Detect which cell encompasses the target text, then output its (x, y) center coordinate. 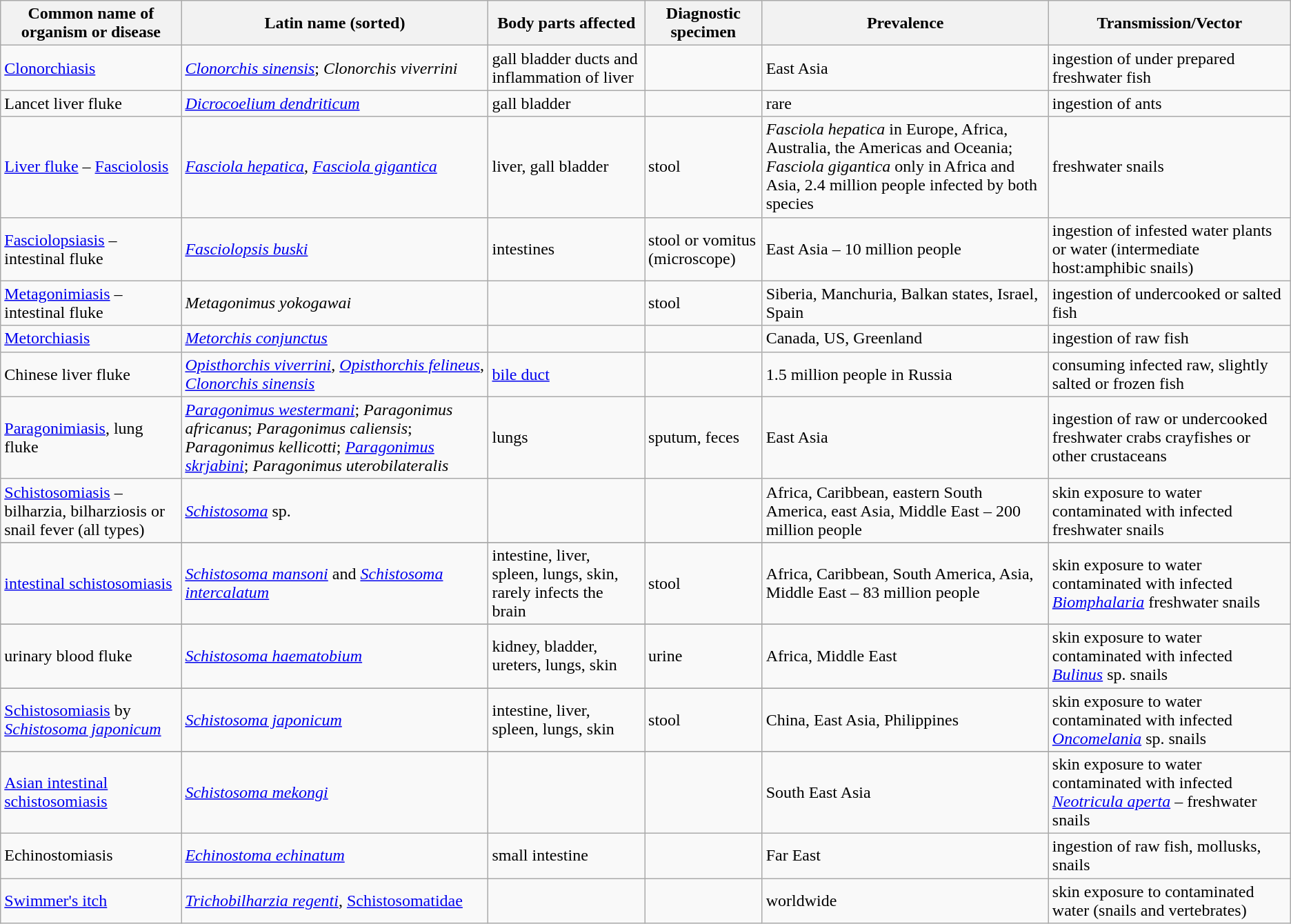
Clonorchiasis (91, 68)
small intestine (567, 856)
lungs (567, 437)
Schistosomiasis – bilharzia, bilharziosis or snail fever (all types) (91, 510)
ingestion of under prepared freshwater fish (1170, 68)
urinary blood fluke (91, 656)
Africa, Caribbean, eastern South America, east Asia, Middle East – 200 million people (905, 510)
Paragonimus westermani; Paragonimus africanus; Paragonimus caliensis; Paragonimus kellicotti; Paragonimus skrjabini; Paragonimus uterobilateralis (335, 437)
intestine, liver, spleen, lungs, skin, rarely infects the brain (567, 583)
Echinostoma echinatum (335, 856)
bile duct (567, 374)
Paragonimiasis, lung fluke (91, 437)
ingestion of raw or undercooked freshwater crabs crayfishes or other crustaceans (1170, 437)
skin exposure to water contaminated with infected Oncomelania sp. snails (1170, 720)
intestinal schistosomiasis (91, 583)
rare (905, 103)
Common name of organism or disease (91, 23)
ingestion of raw fish, mollusks, snails (1170, 856)
skin exposure to water contaminated with infected freshwater snails (1170, 510)
Transmission/Vector (1170, 23)
Africa, Middle East (905, 656)
gall bladder (567, 103)
ingestion of ants (1170, 103)
South East Asia (905, 793)
ingestion of undercooked or salted fish (1170, 303)
freshwater snails (1170, 167)
Siberia, Manchuria, Balkan states, Israel, Spain (905, 303)
Body parts affected (567, 23)
Prevalence (905, 23)
Opisthorchis viverrini, Opisthorchis felineus, Clonorchis sinensis (335, 374)
Clonorchis sinensis; Clonorchis viverrini (335, 68)
ingestion of infested water plants or water (intermediate host:amphibic snails) (1170, 249)
sputum, feces (703, 437)
Dicrocoelium dendriticum (335, 103)
Schistosomiasis by Schistosoma japonicum (91, 720)
Chinese liver fluke (91, 374)
Trichobilharzia regenti, Schistosomatidae (335, 901)
1.5 million people in Russia (905, 374)
Fasciolopsis buski (335, 249)
consuming infected raw, slightly salted or frozen fish (1170, 374)
skin exposure to water contaminated with infected Neotricula aperta – freshwater snails (1170, 793)
Fasciolopsiasis – intestinal fluke (91, 249)
Diagnostic specimen (703, 23)
Metagonimiasis – intestinal fluke (91, 303)
Lancet liver fluke (91, 103)
intestine, liver, spleen, lungs, skin (567, 720)
Latin name (sorted) (335, 23)
Swimmer's itch (91, 901)
Far East (905, 856)
Echinostomiasis (91, 856)
ingestion of raw fish (1170, 339)
China, East Asia, Philippines (905, 720)
skin exposure to water contaminated with infected Biomphalaria freshwater snails (1170, 583)
Schistosoma haematobium (335, 656)
Schistosoma sp. (335, 510)
Schistosoma mansoni and Schistosoma intercalatum (335, 583)
Canada, US, Greenland (905, 339)
Metorchis conjunctus (335, 339)
urine (703, 656)
Metagonimus yokogawai (335, 303)
Fasciola hepatica, Fasciola gigantica (335, 167)
stool or vomitus (microscope) (703, 249)
East Asia – 10 million people (905, 249)
Schistosoma japonicum (335, 720)
skin exposure to water contaminated with infected Bulinus sp. snails (1170, 656)
Liver fluke – Fasciolosis (91, 167)
Metorchiasis (91, 339)
Africa, Caribbean, South America, Asia, Middle East – 83 million people (905, 583)
Schistosoma mekongi (335, 793)
kidney, bladder, ureters, lungs, skin (567, 656)
gall bladder ducts and inflammation of liver (567, 68)
skin exposure to contaminated water (snails and vertebrates) (1170, 901)
liver, gall bladder (567, 167)
intestines (567, 249)
worldwide (905, 901)
Asian intestinal schistosomiasis (91, 793)
